Search for the cell housing the specified text and yield its [x, y] center coordinate. 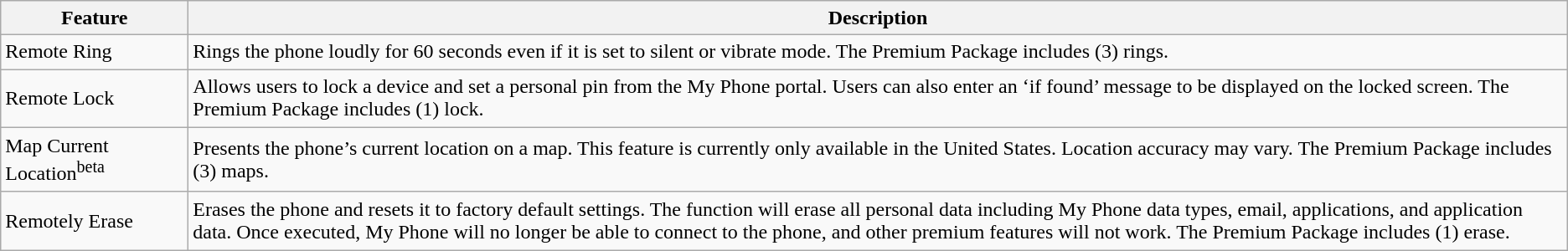
Rings the phone loudly for 60 seconds even if it is set to silent or vibrate mode. The Premium Package includes (3) rings. [878, 52]
Description [878, 18]
Remote Ring [95, 52]
Remote Lock [95, 98]
Feature [95, 18]
Map Current Locationbeta [95, 159]
Remotely Erase [95, 221]
